Locate the cell with the specified text and output its [X, Y] center coordinate. 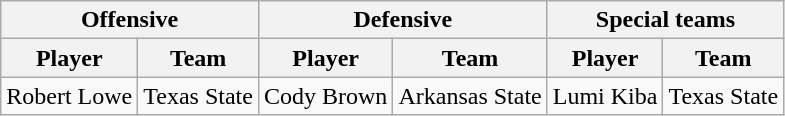
Special teams [665, 20]
Arkansas State [470, 96]
Defensive [402, 20]
Lumi Kiba [605, 96]
Robert Lowe [70, 96]
Offensive [130, 20]
Cody Brown [325, 96]
